Provide the [X, Y] coordinate of the cell's center where the given text is located.  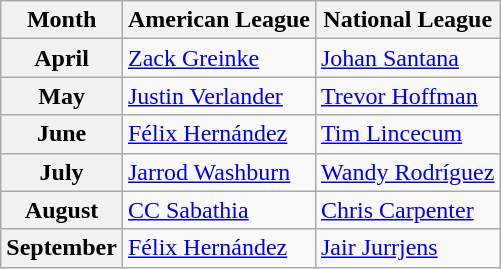
Tim Lincecum [407, 134]
April [62, 58]
July [62, 172]
Justin Verlander [218, 96]
Wandy Rodríguez [407, 172]
CC Sabathia [218, 210]
American League [218, 20]
Jair Jurrjens [407, 248]
Johan Santana [407, 58]
May [62, 96]
Chris Carpenter [407, 210]
Trevor Hoffman [407, 96]
Jarrod Washburn [218, 172]
Month [62, 20]
August [62, 210]
September [62, 248]
Zack Greinke [218, 58]
National League [407, 20]
June [62, 134]
